Capture the cell that displays the provided text and extract its [x, y] central coordinate. 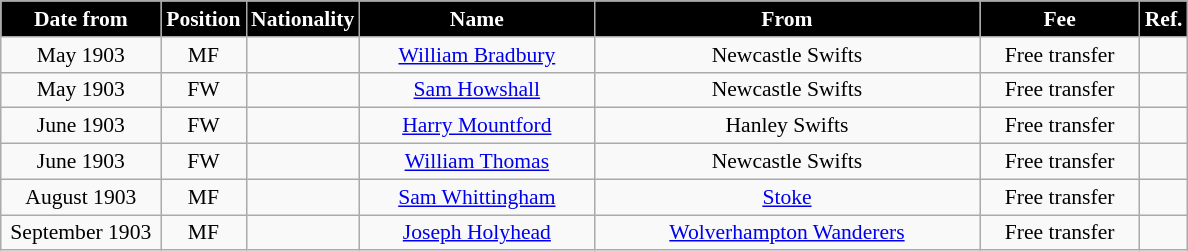
Date from [81, 19]
August 1903 [81, 197]
Fee [1060, 19]
Position [204, 19]
From [786, 19]
September 1903 [81, 233]
Ref. [1164, 19]
Nationality [302, 19]
Wolverhampton Wanderers [786, 233]
Joseph Holyhead [476, 233]
Stoke [786, 197]
Sam Whittingham [476, 197]
William Thomas [476, 162]
William Bradbury [476, 55]
Hanley Swifts [786, 126]
Harry Mountford [476, 126]
Name [476, 19]
Sam Howshall [476, 90]
